Provide the (x, y) coordinate of the cell's center where the given text is located.  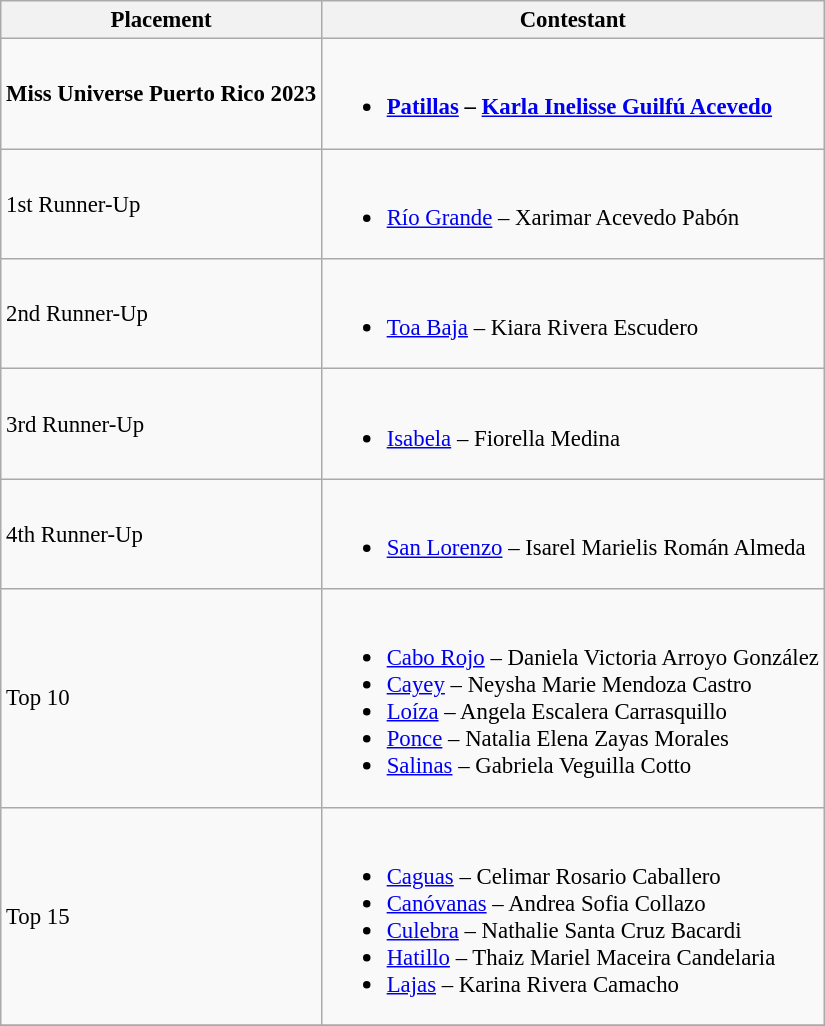
Isabela – Fiorella Medina (572, 424)
Miss Universe Puerto Rico 2023 (162, 94)
Contestant (572, 20)
Patillas – Karla Inelisse Guilfú Acevedo (572, 94)
Top 10 (162, 698)
2nd Runner-Up (162, 314)
Top 15 (162, 916)
Río Grande – Xarimar Acevedo Pabón (572, 204)
Placement (162, 20)
3rd Runner-Up (162, 424)
1st Runner-Up (162, 204)
4th Runner-Up (162, 534)
San Lorenzo – Isarel Marielis Román Almeda (572, 534)
Toa Baja – Kiara Rivera Escudero (572, 314)
